Determine the (x, y) coordinate at the center of the cell enclosing the given text.  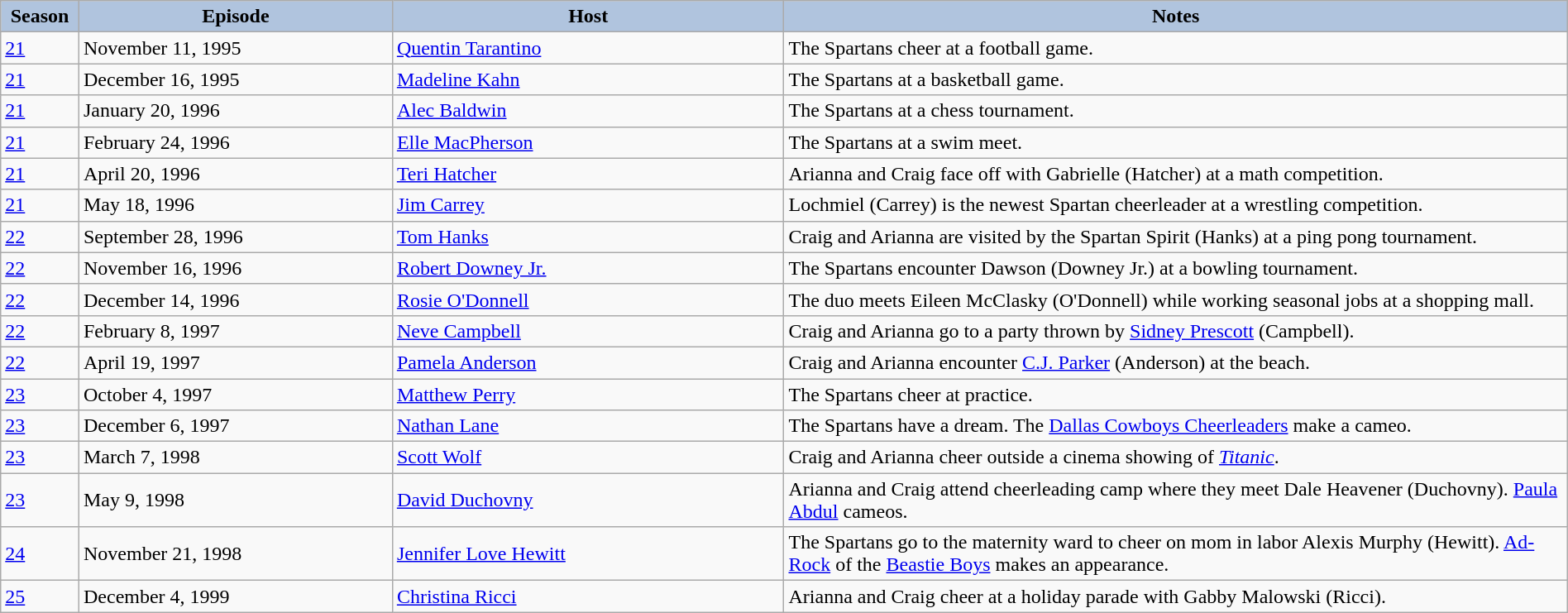
The Spartans cheer at practice. (1176, 395)
March 7, 1998 (235, 457)
Arianna and Craig attend cheerleading camp where they meet Dale Heavener (Duchovny). Paula Abdul cameos. (1176, 500)
November 21, 1998 (235, 554)
Craig and Arianna go to a party thrown by Sidney Prescott (Campbell). (1176, 331)
The Spartans have a dream. The Dallas Cowboys Cheerleaders make a cameo. (1176, 426)
Teri Hatcher (588, 174)
The Spartans encounter Dawson (Downey Jr.) at a bowling tournament. (1176, 268)
Craig and Arianna cheer outside a cinema showing of Titanic. (1176, 457)
September 28, 1996 (235, 237)
Quentin Tarantino (588, 48)
24 (40, 554)
December 4, 1999 (235, 596)
Nathan Lane (588, 426)
Alec Baldwin (588, 111)
Neve Campbell (588, 331)
Season (40, 17)
The Spartans at a swim meet. (1176, 142)
October 4, 1997 (235, 395)
Arianna and Craig cheer at a holiday parade with Gabby Malowski (Ricci). (1176, 596)
April 20, 1996 (235, 174)
February 8, 1997 (235, 331)
Jim Carrey (588, 205)
Tom Hanks (588, 237)
Elle MacPherson (588, 142)
Scott Wolf (588, 457)
December 6, 1997 (235, 426)
The Spartans at a chess tournament. (1176, 111)
February 24, 1996 (235, 142)
Lochmiel (Carrey) is the newest Spartan cheerleader at a wrestling competition. (1176, 205)
Robert Downey Jr. (588, 268)
The Spartans go to the maternity ward to cheer on mom in labor Alexis Murphy (Hewitt). Ad-Rock of the Beastie Boys makes an appearance. (1176, 554)
Notes (1176, 17)
December 16, 1995 (235, 79)
December 14, 1996 (235, 299)
Pamela Anderson (588, 362)
The duo meets Eileen McClasky (O'Donnell) while working seasonal jobs at a shopping mall. (1176, 299)
November 16, 1996 (235, 268)
January 20, 1996 (235, 111)
Host (588, 17)
Jennifer Love Hewitt (588, 554)
Christina Ricci (588, 596)
Madeline Kahn (588, 79)
Matthew Perry (588, 395)
Arianna and Craig face off with Gabrielle (Hatcher) at a math competition. (1176, 174)
David Duchovny (588, 500)
May 9, 1998 (235, 500)
Episode (235, 17)
The Spartans cheer at a football game. (1176, 48)
Rosie O'Donnell (588, 299)
April 19, 1997 (235, 362)
25 (40, 596)
May 18, 1996 (235, 205)
November 11, 1995 (235, 48)
Craig and Arianna encounter C.J. Parker (Anderson) at the beach. (1176, 362)
Craig and Arianna are visited by the Spartan Spirit (Hanks) at a ping pong tournament. (1176, 237)
The Spartans at a basketball game. (1176, 79)
